Capture the cell that displays the provided text and extract its (x, y) central coordinate. 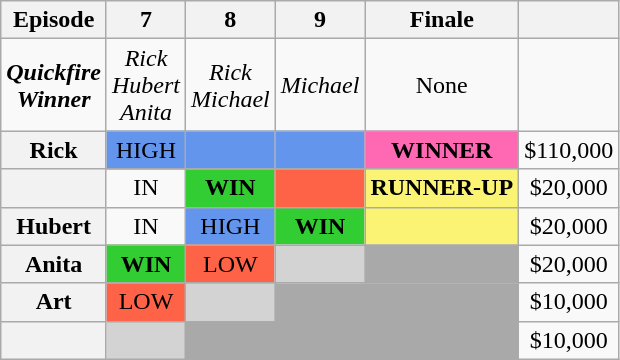
9 (320, 20)
RickMichael (231, 85)
WINNER (442, 150)
7 (146, 20)
Episode (54, 20)
8 (231, 20)
Michael (320, 85)
Hubert (54, 226)
Art (54, 302)
None (442, 85)
$110,000 (569, 150)
Rick (54, 150)
RickHubertAnita (146, 85)
Anita (54, 264)
Finale (442, 20)
RUNNER-UP (442, 188)
QuickfireWinner (54, 85)
